Pinpoint the cell where the given text exists, returning its [X, Y] midpoint coordinate. 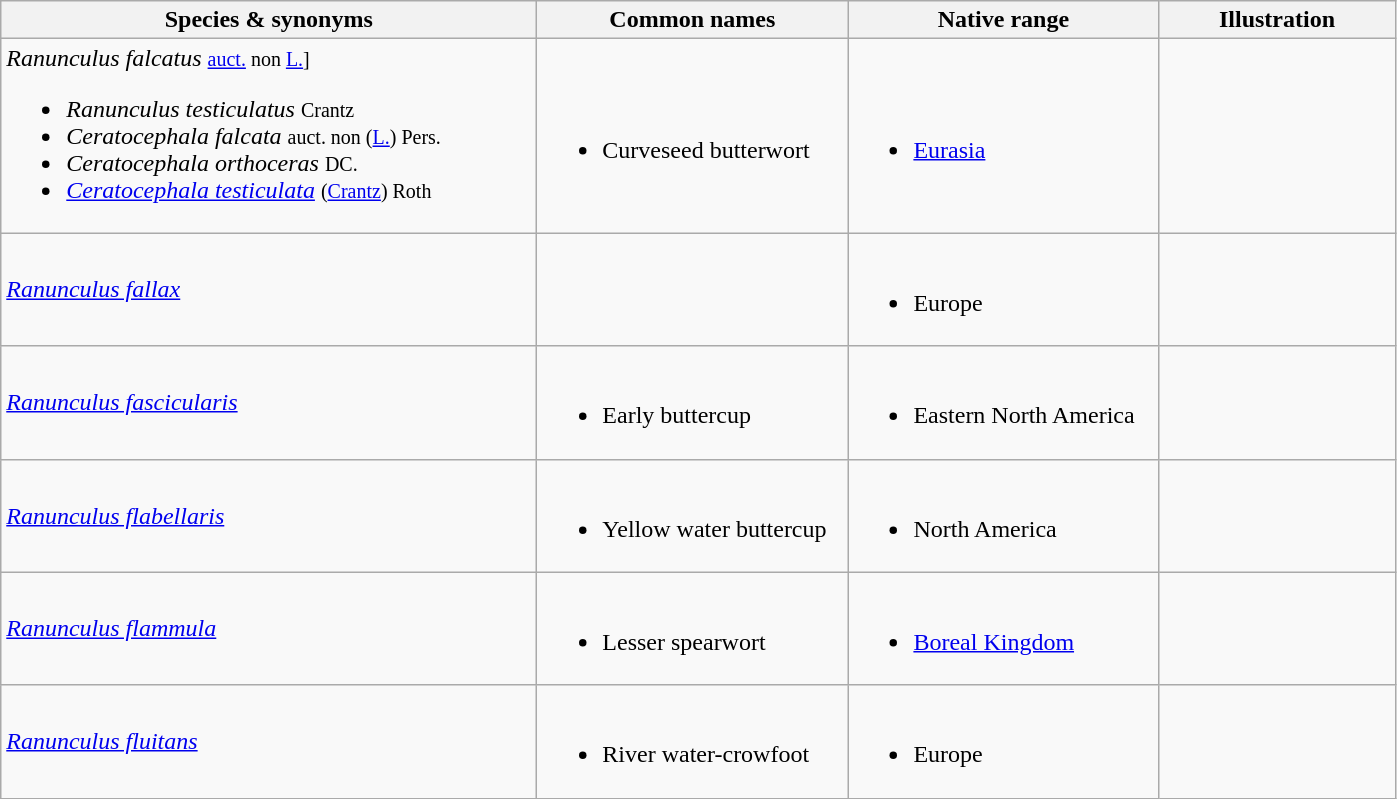
Species & synonyms [269, 20]
Eurasia [1004, 136]
River water-crowfoot [692, 742]
Ranunculus flammula [269, 628]
Lesser spearwort [692, 628]
Ranunculus flabellaris [269, 516]
Ranunculus fluitans [269, 742]
Common names [692, 20]
Ranunculus fascicularis [269, 402]
Early buttercup [692, 402]
Ranunculus fallax [269, 290]
Boreal Kingdom [1004, 628]
Curveseed butterwort [692, 136]
Native range [1004, 20]
Eastern North America [1004, 402]
Yellow water buttercup [692, 516]
Illustration [1277, 20]
North America [1004, 516]
